Capture the cell that displays the provided text and extract its [x, y] central coordinate. 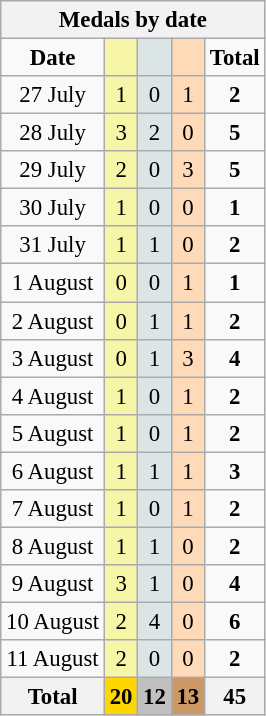
2 August [53, 321]
5 August [53, 433]
9 August [53, 584]
Medals by date [133, 20]
27 July [53, 95]
1 August [53, 283]
11 August [53, 659]
13 [188, 697]
6 [235, 621]
4 August [53, 396]
28 July [53, 133]
7 August [53, 509]
8 August [53, 546]
10 August [53, 621]
45 [235, 697]
29 July [53, 170]
12 [154, 697]
30 July [53, 208]
31 July [53, 245]
6 August [53, 471]
Date [53, 58]
20 [120, 697]
3 August [53, 358]
